Find where the given text appears and provide that cell's center as [x, y] coordinate. 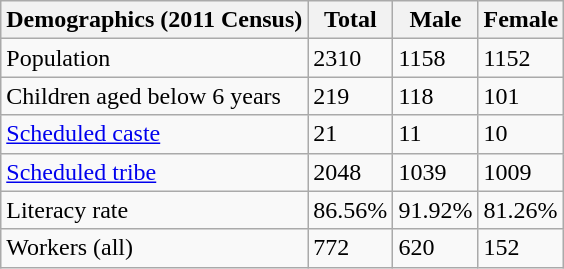
1039 [436, 172]
81.26% [521, 210]
21 [350, 134]
Literacy rate [154, 210]
Total [350, 20]
Female [521, 20]
1158 [436, 58]
101 [521, 96]
11 [436, 134]
620 [436, 248]
2048 [350, 172]
1009 [521, 172]
Demographics (2011 Census) [154, 20]
91.92% [436, 210]
152 [521, 248]
219 [350, 96]
2310 [350, 58]
772 [350, 248]
Workers (all) [154, 248]
Scheduled tribe [154, 172]
86.56% [350, 210]
Population [154, 58]
Male [436, 20]
118 [436, 96]
10 [521, 134]
Children aged below 6 years [154, 96]
1152 [521, 58]
Scheduled caste [154, 134]
